Extract the [X, Y] coordinate from the center of the cell holding the provided text.  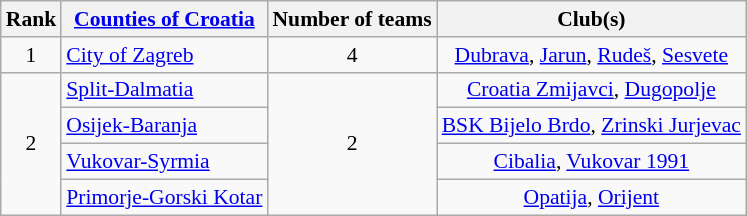
Dubrava, Jarun, Rudeš, Sesvete [592, 55]
1 [32, 55]
BSK Bijelo Brdo, Zrinski Jurjevac [592, 126]
Cibalia, Vukovar 1991 [592, 162]
Counties of Croatia [164, 19]
Osijek-Baranja [164, 126]
Number of teams [352, 19]
Croatia Zmijavci, Dugopolje [592, 90]
Club(s) [592, 19]
Rank [32, 19]
Primorje-Gorski Kotar [164, 197]
Opatija, Orijent [592, 197]
Split-Dalmatia [164, 90]
4 [352, 55]
City of Zagreb [164, 55]
Vukovar-Syrmia [164, 162]
